Scan for the cell matching the given text and deliver its (x, y) coordinate at center. 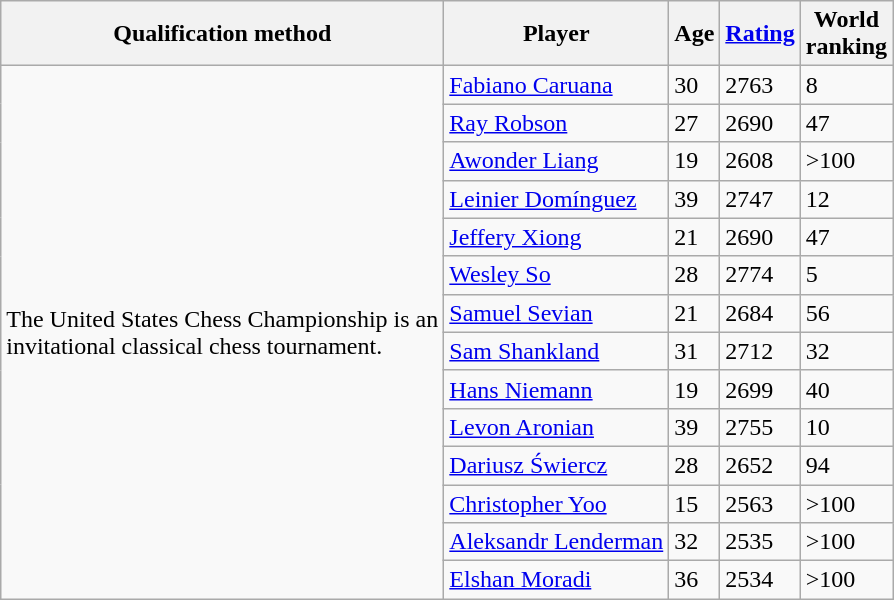
94 (846, 465)
Hans Niemann (556, 389)
2684 (760, 313)
2774 (760, 275)
2699 (760, 389)
2534 (760, 580)
8 (846, 85)
Ray Robson (556, 123)
2535 (760, 542)
27 (694, 123)
Rating (760, 34)
Player (556, 34)
36 (694, 580)
Qualification method (222, 34)
Leinier Domínguez (556, 199)
2763 (760, 85)
2712 (760, 351)
5 (846, 275)
Age (694, 34)
Fabiano Caruana (556, 85)
Christopher Yoo (556, 503)
2652 (760, 465)
Elshan Moradi (556, 580)
2747 (760, 199)
2563 (760, 503)
56 (846, 313)
15 (694, 503)
30 (694, 85)
10 (846, 427)
Aleksandr Lenderman (556, 542)
2608 (760, 161)
Wesley So (556, 275)
Levon Aronian (556, 427)
40 (846, 389)
Dariusz Świercz (556, 465)
Awonder Liang (556, 161)
Worldranking (846, 34)
12 (846, 199)
2755 (760, 427)
The United States Chess Championship is aninvitational classical chess tournament. (222, 332)
Samuel Sevian (556, 313)
Sam Shankland (556, 351)
Jeffery Xiong (556, 237)
31 (694, 351)
